Extract the [X, Y] coordinate from the center of the cell holding the provided text.  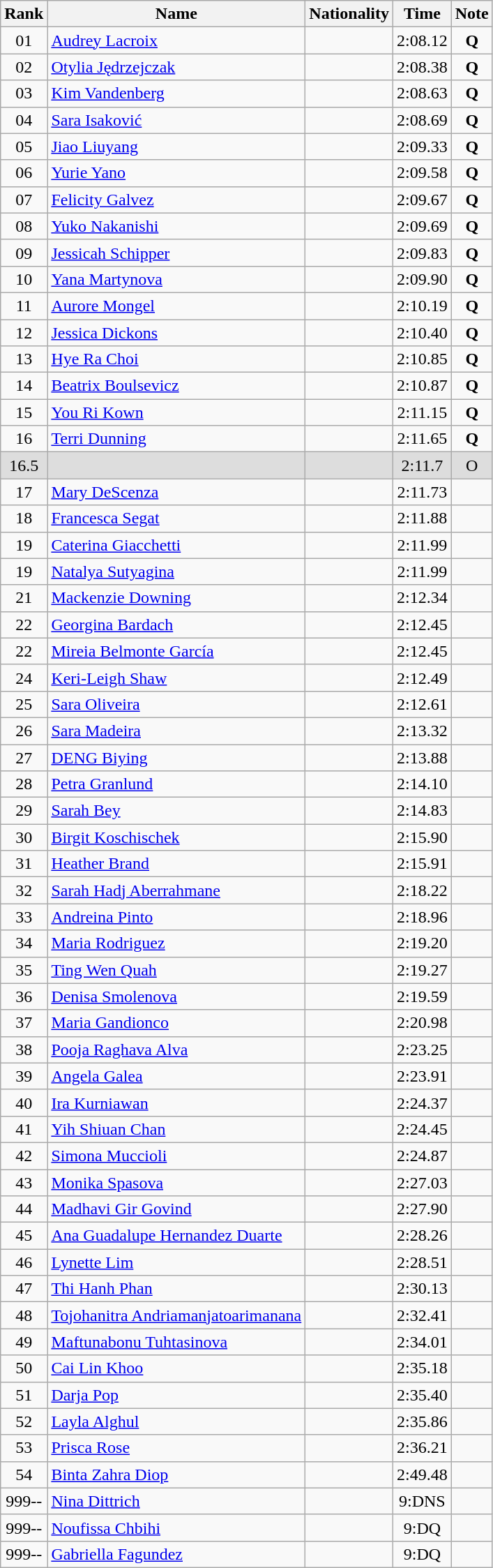
Hye Ra Choi [176, 359]
Aurore Mongel [176, 306]
54 [24, 1474]
Audrey Lacroix [176, 40]
49 [24, 1342]
Sarah Hadj Aberrahmane [176, 890]
Beatrix Boulsevicz [176, 386]
2:14.83 [423, 811]
2:14.10 [423, 784]
Layla Alghul [176, 1421]
Mireia Belmonte García [176, 651]
Andreina Pinto [176, 917]
38 [24, 1050]
2:10.87 [423, 386]
Terri Dunning [176, 439]
Keri-Leigh Shaw [176, 678]
15 [24, 412]
16.5 [24, 465]
Natalya Sutyagina [176, 572]
04 [24, 120]
2:09.58 [423, 173]
43 [24, 1183]
Petra Granlund [176, 784]
DENG Biying [176, 757]
2:32.41 [423, 1315]
2:08.69 [423, 120]
40 [24, 1103]
2:35.40 [423, 1395]
11 [24, 306]
2:19.20 [423, 943]
2:36.21 [423, 1448]
Georgina Bardach [176, 625]
2:49.48 [423, 1474]
09 [24, 253]
2:09.33 [423, 147]
Ira Kurniawan [176, 1103]
Jessica Dickons [176, 333]
Maria Gandionco [176, 1023]
Note [471, 14]
28 [24, 784]
18 [24, 518]
O [471, 465]
46 [24, 1262]
Felicity Galvez [176, 200]
Mackenzie Downing [176, 598]
Maria Rodriguez [176, 943]
Lynette Lim [176, 1262]
2:08.12 [423, 40]
Ana Guadalupe Hernandez Duarte [176, 1236]
14 [24, 386]
13 [24, 359]
32 [24, 890]
26 [24, 731]
Mary DeScenza [176, 492]
Yuko Nakanishi [176, 226]
2:11.15 [423, 412]
2:13.32 [423, 731]
2:10.85 [423, 359]
Sarah Bey [176, 811]
Yurie Yano [176, 173]
2:19.27 [423, 970]
51 [24, 1395]
2:10.19 [423, 306]
Maftunabonu Tuhtasinova [176, 1342]
Ting Wen Quah [176, 970]
Yih Shiuan Chan [176, 1129]
Cai Lin Khoo [176, 1368]
29 [24, 811]
24 [24, 678]
Tojohanitra Andriamanjatoarimanana [176, 1315]
2:19.59 [423, 996]
Yana Martynova [176, 279]
Monika Spasova [176, 1183]
05 [24, 147]
37 [24, 1023]
2:11.73 [423, 492]
30 [24, 837]
2:15.91 [423, 864]
2:13.88 [423, 757]
Jessicah Schipper [176, 253]
Kim Vandenberg [176, 94]
2:18.96 [423, 917]
2:15.90 [423, 837]
2:11.7 [423, 465]
2:24.87 [423, 1156]
34 [24, 943]
2:20.98 [423, 1023]
2:30.13 [423, 1289]
Nationality [349, 14]
2:11.88 [423, 518]
Heather Brand [176, 864]
Otylia Jędrzejczak [176, 67]
31 [24, 864]
Pooja Raghava Alva [176, 1050]
45 [24, 1236]
50 [24, 1368]
Jiao Liuyang [176, 147]
2:24.45 [423, 1129]
2:12.61 [423, 704]
2:10.40 [423, 333]
2:09.69 [423, 226]
2:08.63 [423, 94]
Caterina Giacchetti [176, 545]
2:08.38 [423, 67]
Sara Madeira [176, 731]
Gabriella Fagundez [176, 1554]
Noufissa Chbihi [176, 1528]
Simona Muccioli [176, 1156]
27 [24, 757]
2:09.83 [423, 253]
2:27.90 [423, 1209]
10 [24, 279]
02 [24, 67]
2:12.49 [423, 678]
Time [423, 14]
2:18.22 [423, 890]
Birgit Koschischek [176, 837]
Name [176, 14]
07 [24, 200]
21 [24, 598]
2:09.90 [423, 279]
Binta Zahra Diop [176, 1474]
2:27.03 [423, 1183]
39 [24, 1076]
2:23.25 [423, 1050]
52 [24, 1421]
Thi Hanh Phan [176, 1289]
9:DNS [423, 1501]
33 [24, 917]
03 [24, 94]
2:35.18 [423, 1368]
Angela Galea [176, 1076]
25 [24, 704]
06 [24, 173]
35 [24, 970]
Madhavi Gir Govind [176, 1209]
Nina Dittrich [176, 1501]
2:09.67 [423, 200]
36 [24, 996]
2:23.91 [423, 1076]
08 [24, 226]
42 [24, 1156]
2:24.37 [423, 1103]
Rank [24, 14]
53 [24, 1448]
You Ri Kown [176, 412]
2:34.01 [423, 1342]
41 [24, 1129]
2:11.65 [423, 439]
Sara Oliveira [176, 704]
48 [24, 1315]
Francesca Segat [176, 518]
12 [24, 333]
44 [24, 1209]
2:28.51 [423, 1262]
47 [24, 1289]
2:28.26 [423, 1236]
2:35.86 [423, 1421]
16 [24, 439]
17 [24, 492]
Sara Isaković [176, 120]
Darja Pop [176, 1395]
2:12.34 [423, 598]
01 [24, 40]
Prisca Rose [176, 1448]
Denisa Smolenova [176, 996]
